Extract the (x, y) coordinate from the center of the cell holding the provided text.  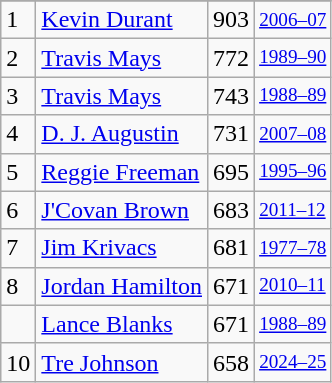
Jim Krivacs (122, 248)
Reggie Freeman (122, 172)
7 (18, 248)
2006–07 (293, 20)
2010–11 (293, 286)
743 (232, 96)
5 (18, 172)
10 (18, 362)
8 (18, 286)
2 (18, 58)
4 (18, 134)
731 (232, 134)
D. J. Augustin (122, 134)
681 (232, 248)
1 (18, 20)
6 (18, 210)
695 (232, 172)
1977–78 (293, 248)
903 (232, 20)
J'Covan Brown (122, 210)
2011–12 (293, 210)
2024–25 (293, 362)
Jordan Hamilton (122, 286)
2007–08 (293, 134)
683 (232, 210)
Tre Johnson (122, 362)
658 (232, 362)
772 (232, 58)
Kevin Durant (122, 20)
Lance Blanks (122, 324)
3 (18, 96)
1989–90 (293, 58)
1995–96 (293, 172)
